For the text-containing cell, return its midpoint in [X, Y] coordinate format. 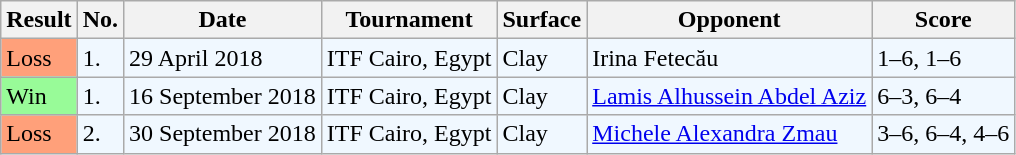
Opponent [730, 20]
Tournament [409, 20]
3–6, 6–4, 4–6 [944, 134]
29 April 2018 [223, 58]
30 September 2018 [223, 134]
Michele Alexandra Zmau [730, 134]
Score [944, 20]
Win [39, 96]
Irina Fetecău [730, 58]
Date [223, 20]
Result [39, 20]
No. [100, 20]
2. [100, 134]
Surface [542, 20]
6–3, 6–4 [944, 96]
1–6, 1–6 [944, 58]
Lamis Alhussein Abdel Aziz [730, 96]
16 September 2018 [223, 96]
